Pinpoint the cell where the given text exists, returning its (x, y) midpoint coordinate. 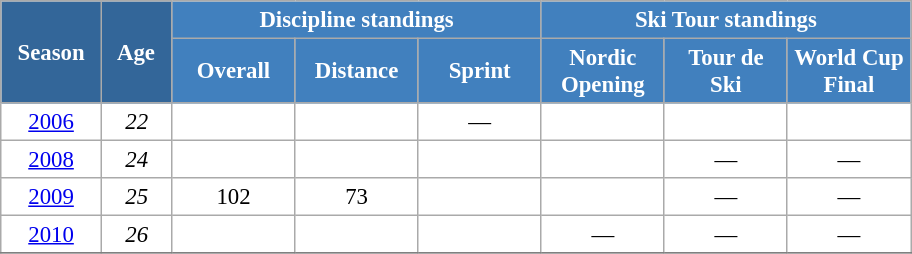
24 (136, 160)
Overall (234, 72)
Season (52, 52)
102 (234, 197)
2010 (52, 235)
2008 (52, 160)
NordicOpening (602, 72)
2009 (52, 197)
2006 (52, 122)
25 (136, 197)
World CupFinal (848, 72)
Tour deSki (726, 72)
Age (136, 52)
26 (136, 235)
22 (136, 122)
Ski Tour standings (726, 20)
Sprint (480, 72)
73 (356, 197)
Distance (356, 72)
Discipline standings (356, 20)
